Locate the cell with the specified text and output its [X, Y] center coordinate. 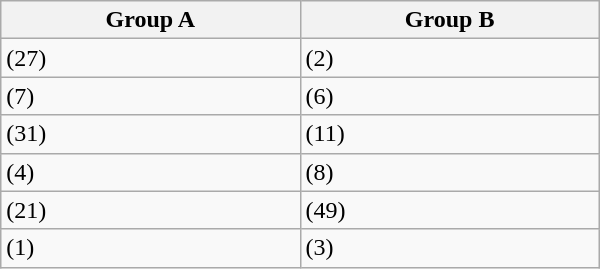
(49) [450, 210]
Group A [150, 20]
(6) [450, 96]
(2) [450, 58]
(27) [150, 58]
(7) [150, 96]
(11) [450, 134]
Group B [450, 20]
(1) [150, 248]
(8) [450, 172]
(21) [150, 210]
(31) [150, 134]
(4) [150, 172]
(3) [450, 248]
